Search for the cell housing the specified text and yield its (x, y) center coordinate. 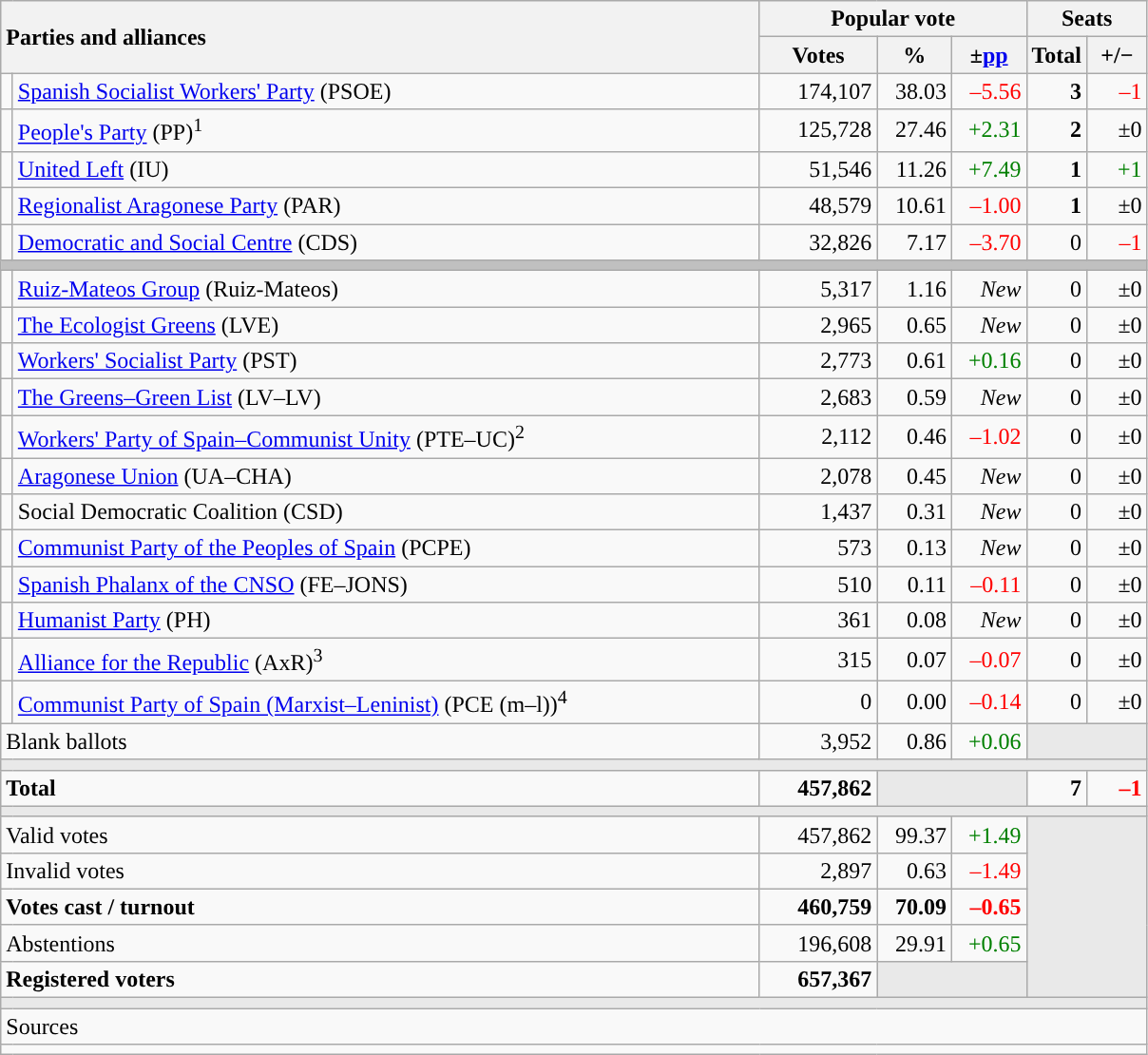
32,826 (818, 242)
Alliance for the Republic (AxR)3 (386, 660)
70.09 (914, 907)
29.91 (914, 943)
Invalid votes (380, 871)
0.65 (914, 325)
11.26 (914, 169)
Blank ballots (380, 741)
460,759 (818, 907)
Votes (818, 55)
+/− (1118, 55)
0.08 (914, 621)
–0.11 (988, 585)
0.61 (914, 361)
0.45 (914, 476)
+1 (1118, 169)
–0.14 (988, 701)
–5.56 (988, 91)
1,437 (818, 512)
0.46 (914, 437)
Aragonese Union (UA–CHA) (386, 476)
Registered voters (380, 979)
+0.06 (988, 741)
Popular vote (893, 19)
0.31 (914, 512)
2 (1057, 131)
The Ecologist Greens (LVE) (386, 325)
The Greens–Green List (LV–LV) (386, 397)
–1.00 (988, 206)
0.07 (914, 660)
2,112 (818, 437)
5,317 (818, 289)
–3.70 (988, 242)
0.13 (914, 548)
125,728 (818, 131)
7 (1057, 788)
Spanish Phalanx of the CNSO (FE–JONS) (386, 585)
1.16 (914, 289)
Social Democratic Coalition (CSD) (386, 512)
Workers' Socialist Party (PST) (386, 361)
196,608 (818, 943)
2,965 (818, 325)
People's Party (PP)1 (386, 131)
+0.16 (988, 361)
+0.65 (988, 943)
–0.65 (988, 907)
–0.07 (988, 660)
+2.31 (988, 131)
0.63 (914, 871)
38.03 (914, 91)
315 (818, 660)
Humanist Party (PH) (386, 621)
0.86 (914, 741)
Spanish Socialist Workers' Party (PSOE) (386, 91)
2,078 (818, 476)
510 (818, 585)
361 (818, 621)
51,546 (818, 169)
±pp (988, 55)
2,773 (818, 361)
Communist Party of the Peoples of Spain (PCPE) (386, 548)
+7.49 (988, 169)
3,952 (818, 741)
Democratic and Social Centre (CDS) (386, 242)
Communist Party of Spain (Marxist–Leninist) (PCE (m–l))4 (386, 701)
0.11 (914, 585)
Seats (1087, 19)
Workers' Party of Spain–Communist Unity (PTE–UC)2 (386, 437)
657,367 (818, 979)
+1.49 (988, 834)
Regionalist Aragonese Party (PAR) (386, 206)
Ruiz-Mateos Group (Ruiz-Mateos) (386, 289)
Votes cast / turnout (380, 907)
United Left (IU) (386, 169)
174,107 (818, 91)
3 (1057, 91)
7.17 (914, 242)
0.59 (914, 397)
Parties and alliances (380, 37)
–1.49 (988, 871)
573 (818, 548)
–1.02 (988, 437)
% (914, 55)
2,897 (818, 871)
0.00 (914, 701)
99.37 (914, 834)
2,683 (818, 397)
48,579 (818, 206)
Sources (574, 1026)
10.61 (914, 206)
27.46 (914, 131)
Valid votes (380, 834)
Abstentions (380, 943)
